From the cell containing the given text, extract its center point as [X, Y] coordinate. 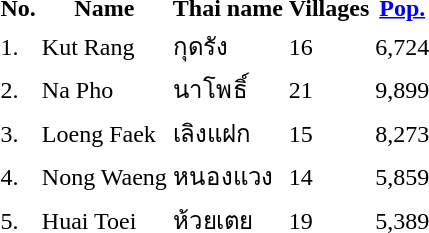
15 [328, 133]
Loeng Faek [104, 133]
14 [328, 176]
กุดรัง [228, 46]
16 [328, 46]
เลิงแฝก [228, 133]
นาโพธิ์ [228, 90]
Nong Waeng [104, 176]
หนองแวง [228, 176]
Kut Rang [104, 46]
Na Pho [104, 90]
21 [328, 90]
